Output the [x, y] coordinate of the center of the cell containing the given text.  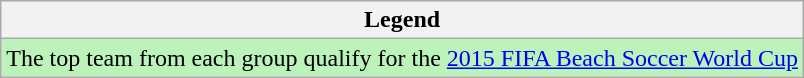
Legend [402, 20]
The top team from each group qualify for the 2015 FIFA Beach Soccer World Cup [402, 58]
